Determine the (x, y) coordinate at the center of the cell enclosing the given text.  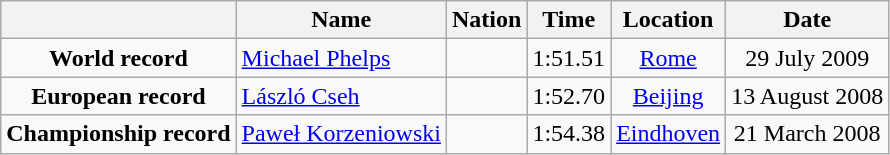
1:54.38 (569, 134)
21 March 2008 (808, 134)
Time (569, 20)
Nation (486, 20)
Eindhoven (668, 134)
Name (341, 20)
Michael Phelps (341, 58)
Paweł Korzeniowski (341, 134)
World record (118, 58)
Rome (668, 58)
13 August 2008 (808, 96)
Location (668, 20)
1:51.51 (569, 58)
29 July 2009 (808, 58)
European record (118, 96)
Championship record (118, 134)
László Cseh (341, 96)
Date (808, 20)
Beijing (668, 96)
1:52.70 (569, 96)
